Pinpoint the cell where the given text exists, returning its [X, Y] midpoint coordinate. 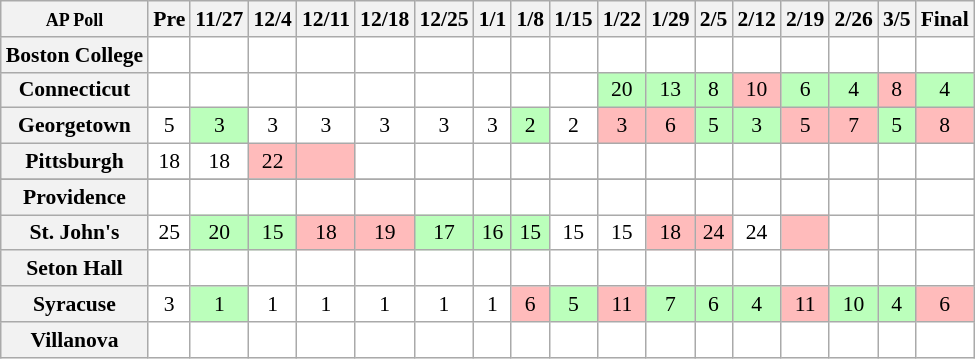
1/1 [493, 19]
3/5 [897, 19]
Pittsburgh [74, 162]
AP Poll [74, 19]
25 [169, 233]
Pre [169, 19]
13 [670, 90]
1/29 [670, 19]
2/19 [806, 19]
12/18 [384, 19]
Syracuse [74, 304]
Providence [74, 197]
2/12 [756, 19]
22 [272, 162]
12/11 [326, 19]
Final [945, 19]
11/27 [219, 19]
Connecticut [74, 90]
Seton Hall [74, 269]
16 [493, 233]
St. John's [74, 233]
12/4 [272, 19]
1/15 [574, 19]
1/22 [622, 19]
2/26 [854, 19]
1/8 [530, 19]
Georgetown [74, 126]
12/25 [444, 19]
Boston College [74, 55]
Villanova [74, 340]
17 [444, 233]
2/5 [714, 19]
19 [384, 233]
